Provide the (X, Y) coordinate of the cell's center where the given text is located.  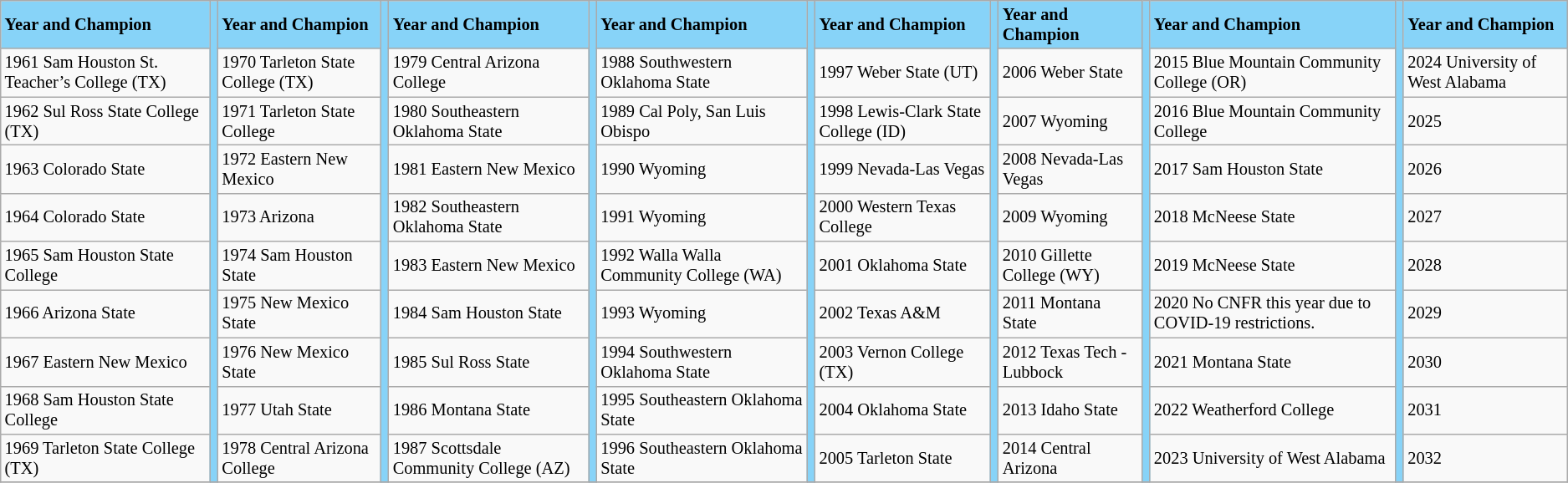
1999 Nevada-Las Vegas (903, 169)
1966 Arizona State (105, 313)
2026 (1485, 169)
2000 Western Texas College (903, 217)
1993 Wyoming (702, 313)
1979 Central Arizona College (488, 73)
1987 Scottsdale Community College (AZ) (488, 458)
1961 Sam Houston St. Teacher’s College (TX) (105, 73)
1963 Colorado State (105, 169)
2019 McNeese State (1273, 266)
2007 Wyoming (1070, 121)
1988 Southwestern Oklahoma State (702, 73)
2028 (1485, 266)
2024 University of West Alabama (1485, 73)
1967 Eastern New Mexico (105, 362)
1994 Southwestern Oklahoma State (702, 362)
2003 Vernon College (TX) (903, 362)
1970 Tarleton State College (TX) (299, 73)
2023 University of West Alabama (1273, 458)
1990 Wyoming (702, 169)
1984 Sam Houston State (488, 313)
1973 Arizona (299, 217)
2021 Montana State (1273, 362)
2015 Blue Mountain Community College (OR) (1273, 73)
1971 Tarleton State College (299, 121)
1998 Lewis-Clark State College (ID) (903, 121)
1976 New Mexico State (299, 362)
2031 (1485, 410)
1982 Southeastern Oklahoma State (488, 217)
1974 Sam Houston State (299, 266)
2013 Idaho State (1070, 410)
1972 Eastern New Mexico (299, 169)
1983 Eastern New Mexico (488, 266)
2010 Gillette College (WY) (1070, 266)
2002 Texas A&M (903, 313)
2014 Central Arizona (1070, 458)
2009 Wyoming (1070, 217)
1996 Southeastern Oklahoma State (702, 458)
1975 New Mexico State (299, 313)
2008 Nevada-Las Vegas (1070, 169)
1992 Walla Walla Community College (WA) (702, 266)
2005 Tarleton State (903, 458)
1986 Montana State (488, 410)
1964 Colorado State (105, 217)
1991 Wyoming (702, 217)
2018 McNeese State (1273, 217)
2030 (1485, 362)
2016 Blue Mountain Community College (1273, 121)
2004 Oklahoma State (903, 410)
1981 Eastern New Mexico (488, 169)
1977 Utah State (299, 410)
1980 Southeastern Oklahoma State (488, 121)
1978 Central Arizona College (299, 458)
1985 Sul Ross State (488, 362)
1995 Southeastern Oklahoma State (702, 410)
2032 (1485, 458)
1989 Cal Poly, San Luis Obispo (702, 121)
2029 (1485, 313)
1962 Sul Ross State College (TX) (105, 121)
2001 Oklahoma State (903, 266)
1969 Tarleton State College (TX) (105, 458)
2025 (1485, 121)
2017 Sam Houston State (1273, 169)
2006 Weber State (1070, 73)
2011 Montana State (1070, 313)
2020 No CNFR this year due to COVID-19 restrictions. (1273, 313)
1997 Weber State (UT) (903, 73)
2027 (1485, 217)
1968 Sam Houston State College (105, 410)
1965 Sam Houston State College (105, 266)
2022 Weatherford College (1273, 410)
2012 Texas Tech - Lubbock (1070, 362)
